From the cell containing the given text, extract its center point as (x, y) coordinate. 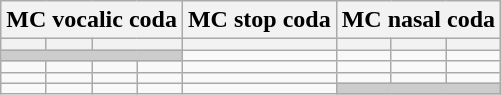
MC nasal coda (418, 20)
MC stop coda (259, 20)
MC vocalic coda (92, 20)
